Find where the given text appears and provide that cell's center as (X, Y) coordinate. 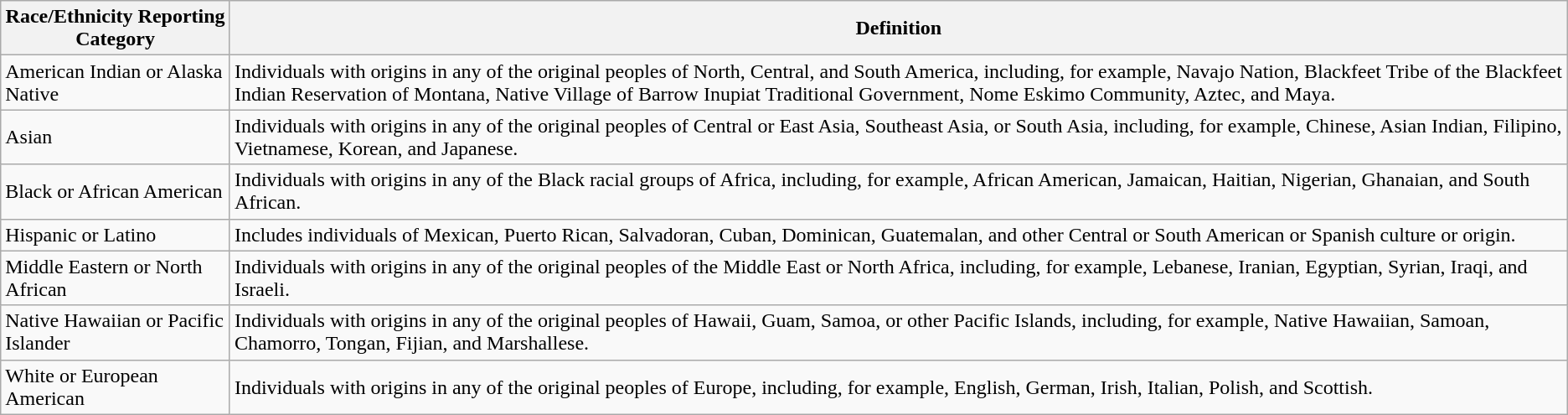
Native Hawaiian or Pacific Islander (116, 332)
White or European American (116, 387)
Black or African American (116, 191)
Individuals with origins in any of the original peoples of Europe, including, for example, English, German, Irish, Italian, Polish, and Scottish. (898, 387)
Race/Ethnicity Reporting Category (116, 29)
Asian (116, 137)
American Indian or Alaska Native (116, 82)
Hispanic or Latino (116, 235)
Middle Eastern or North African (116, 278)
Definition (898, 29)
